Return (X, Y) of the center of cell containing provided text 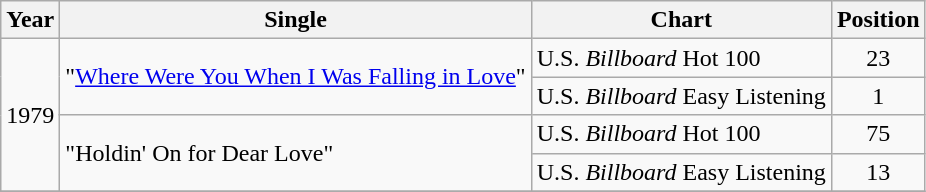
13 (878, 172)
1 (878, 96)
23 (878, 58)
"Holdin' On for Dear Love" (296, 153)
75 (878, 134)
Chart (681, 20)
"Where Were You When I Was Falling in Love" (296, 77)
1979 (30, 115)
Single (296, 20)
Position (878, 20)
Year (30, 20)
